From the cell containing the given text, extract its center point as (x, y) coordinate. 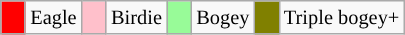
Eagle (53, 17)
Triple bogey+ (342, 17)
Birdie (136, 17)
Bogey (222, 17)
